Scan for the cell matching the given text and deliver its (X, Y) coordinate at center. 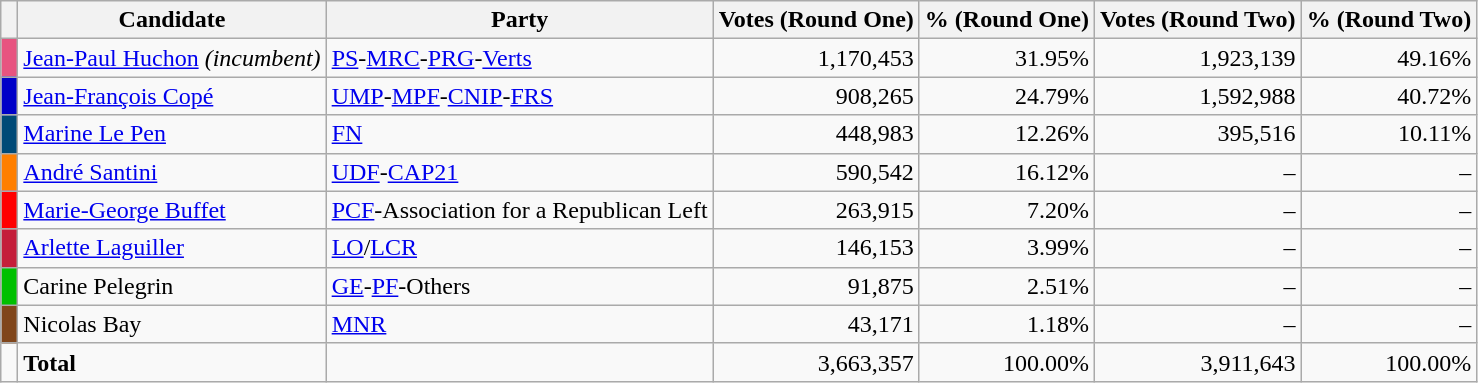
448,983 (816, 134)
40.72% (1389, 96)
43,171 (816, 324)
395,516 (1198, 134)
Candidate (172, 20)
Nicolas Bay (172, 324)
UDF-CAP21 (520, 172)
12.26% (1006, 134)
% (Round Two) (1389, 20)
263,915 (816, 210)
UMP-MPF-CNIP-FRS (520, 96)
PS-MRC-PRG-Verts (520, 58)
91,875 (816, 286)
Carine Pelegrin (172, 286)
1,592,988 (1198, 96)
André Santini (172, 172)
1,923,139 (1198, 58)
Marie-George Buffet (172, 210)
908,265 (816, 96)
3,911,643 (1198, 362)
1,170,453 (816, 58)
590,542 (816, 172)
16.12% (1006, 172)
10.11% (1389, 134)
3,663,357 (816, 362)
Votes (Round Two) (1198, 20)
Arlette Laguiller (172, 248)
3.99% (1006, 248)
PCF-Association for a Republican Left (520, 210)
FN (520, 134)
Party (520, 20)
146,153 (816, 248)
49.16% (1389, 58)
LO/LCR (520, 248)
Total (172, 362)
MNR (520, 324)
1.18% (1006, 324)
Marine Le Pen (172, 134)
31.95% (1006, 58)
24.79% (1006, 96)
GE-PF-Others (520, 286)
Votes (Round One) (816, 20)
2.51% (1006, 286)
% (Round One) (1006, 20)
Jean-François Copé (172, 96)
Jean-Paul Huchon (incumbent) (172, 58)
7.20% (1006, 210)
